Search for the cell housing the specified text and yield its [x, y] center coordinate. 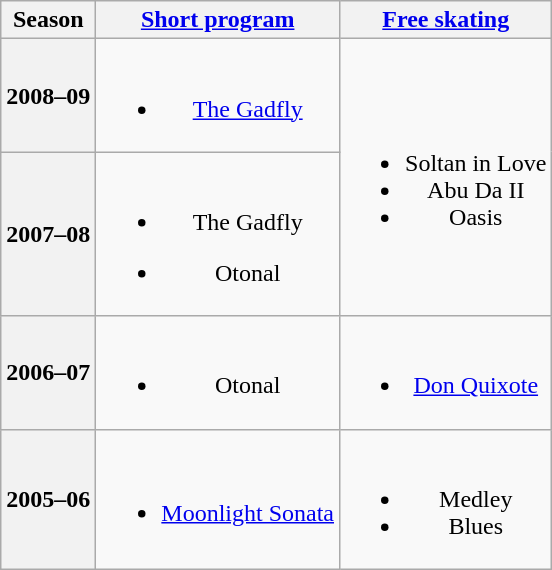
Don Quixote [446, 372]
Season [48, 20]
The Gadfly [218, 96]
Short program [218, 20]
The Gadfly Otonal [218, 234]
Otonal [218, 372]
Moonlight Sonata [218, 499]
Soltan in LoveAbu Da IIOasis [446, 178]
Free skating [446, 20]
2006–07 [48, 372]
2005–06 [48, 499]
2007–08 [48, 234]
2008–09 [48, 96]
Medley Blues [446, 499]
